Return the (x, y) coordinate for the center point of the cell that contains the specified text.  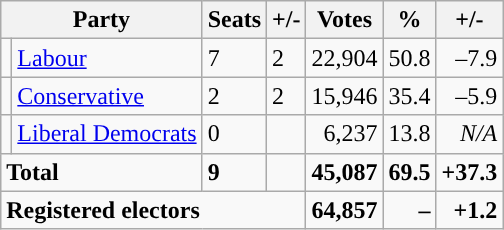
45,087 (344, 172)
0 (234, 134)
Seats (234, 20)
64,857 (344, 210)
Votes (344, 20)
Labour (107, 58)
22,904 (344, 58)
Party (102, 20)
% (410, 20)
13.8 (410, 134)
–5.9 (470, 96)
50.8 (410, 58)
Conservative (107, 96)
+37.3 (470, 172)
+1.2 (470, 210)
– (410, 210)
Liberal Democrats (107, 134)
69.5 (410, 172)
–7.9 (470, 58)
7 (234, 58)
9 (234, 172)
Registered electors (154, 210)
35.4 (410, 96)
N/A (470, 134)
15,946 (344, 96)
Total (102, 172)
6,237 (344, 134)
